Extract the (X, Y) coordinate from the center of the cell holding the provided text.  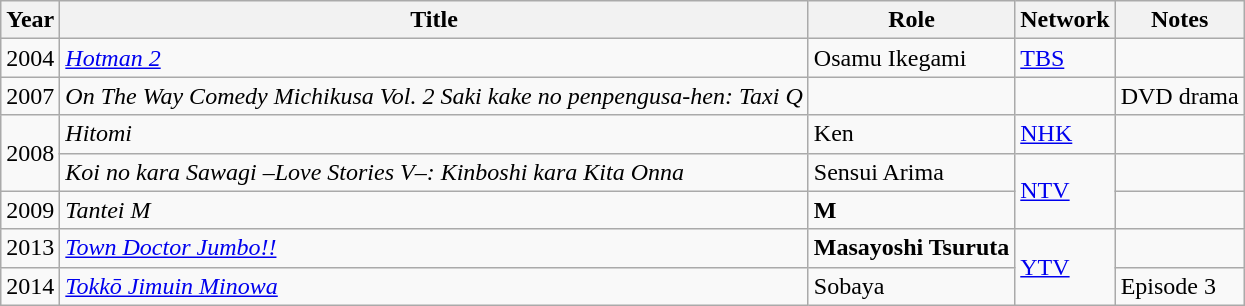
M (911, 210)
Ken (911, 134)
Title (434, 20)
2009 (30, 210)
Tantei M (434, 210)
Town Doctor Jumbo!! (434, 248)
Hotman 2 (434, 58)
Masayoshi Tsuruta (911, 248)
Hitomi (434, 134)
NHK (1065, 134)
Koi no kara Sawagi –Love Stories V–: Kinboshi kara Kita Onna (434, 172)
Network (1065, 20)
2004 (30, 58)
Role (911, 20)
YTV (1065, 267)
2013 (30, 248)
2007 (30, 96)
2014 (30, 286)
NTV (1065, 191)
Sobaya (911, 286)
Notes (1180, 20)
Episode 3 (1180, 286)
Osamu Ikegami (911, 58)
Year (30, 20)
TBS (1065, 58)
DVD drama (1180, 96)
Sensui Arima (911, 172)
2008 (30, 153)
Tokkō Jimuin Minowa (434, 286)
On The Way Comedy Michikusa Vol. 2 Saki kake no penpengusa-hen: Taxi Q (434, 96)
